Determine the [X, Y] coordinate at the center of the cell enclosing the given text.  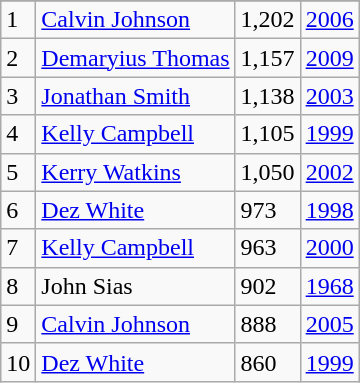
1,050 [268, 172]
888 [268, 324]
4 [18, 134]
1,157 [268, 58]
3 [18, 96]
902 [268, 286]
1,138 [268, 96]
John Sias [136, 286]
2002 [330, 172]
1968 [330, 286]
10 [18, 362]
1,202 [268, 20]
963 [268, 248]
6 [18, 210]
1 [18, 20]
9 [18, 324]
2000 [330, 248]
5 [18, 172]
2009 [330, 58]
860 [268, 362]
Kerry Watkins [136, 172]
1998 [330, 210]
2006 [330, 20]
973 [268, 210]
8 [18, 286]
Demaryius Thomas [136, 58]
Jonathan Smith [136, 96]
2003 [330, 96]
1,105 [268, 134]
2005 [330, 324]
7 [18, 248]
2 [18, 58]
